From the cell containing the given text, extract its center point as [X, Y] coordinate. 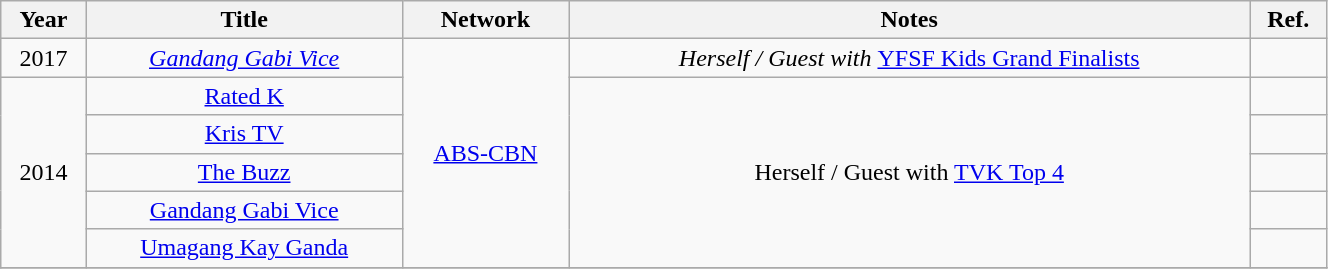
Rated K [244, 96]
Herself / Guest with YFSF Kids Grand Finalists [910, 58]
Herself / Guest with TVK Top 4 [910, 172]
Ref. [1288, 20]
Notes [910, 20]
ABS-CBN [485, 153]
Network [485, 20]
2014 [44, 172]
Title [244, 20]
Kris TV [244, 134]
Umagang Kay Ganda [244, 248]
Year [44, 20]
The Buzz [244, 172]
2017 [44, 58]
